Extract the (x, y) coordinate from the center of the cell holding the provided text.  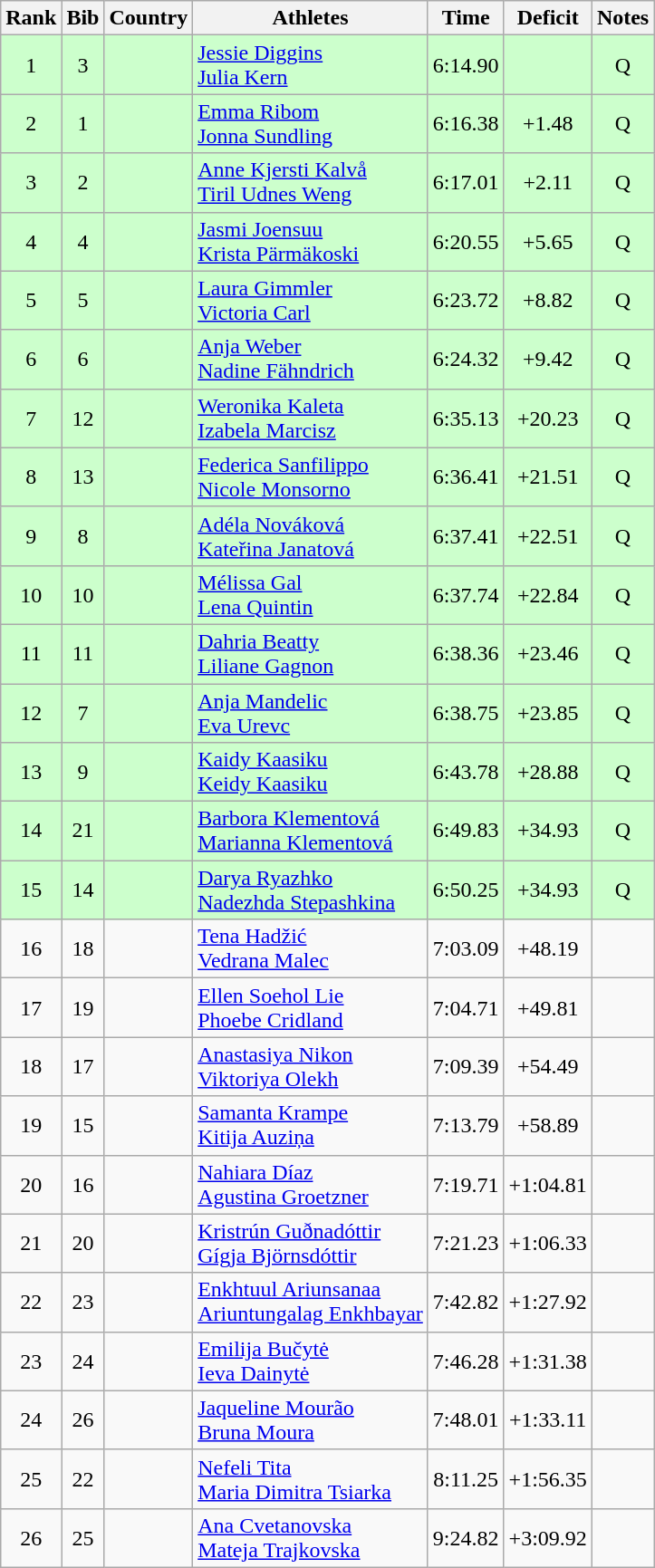
7:19.71 (466, 1185)
Ana CvetanovskaMateja Trajkovska (311, 1538)
6:37.41 (466, 536)
6:38.75 (466, 712)
+22.51 (547, 536)
+49.81 (547, 1007)
6:35.13 (466, 418)
Jasmi JoensuuKrista Pärmäkoski (311, 241)
Anja MandelicEva Urevc (311, 712)
9:24.82 (466, 1538)
6:23.72 (466, 301)
+1:56.35 (547, 1478)
Samanta KrampeKitija Auziņa (311, 1125)
7:46.28 (466, 1361)
+1:27.92 (547, 1303)
Kristrún GuðnadóttirGígja Björnsdóttir (311, 1243)
Adéla NovákováKateřina Janatová (311, 536)
6:36.41 (466, 476)
+1:04.81 (547, 1185)
Anastasiya NikonViktoriya Olekh (311, 1067)
+2.11 (547, 183)
6:38.36 (466, 654)
6:14.90 (466, 65)
6:49.83 (466, 832)
+9.42 (547, 359)
+22.84 (547, 594)
Federica SanfilippoNicole Monsorno (311, 476)
+23.85 (547, 712)
7:21.23 (466, 1243)
+3:09.92 (547, 1538)
7:03.09 (466, 949)
7:48.01 (466, 1420)
Jaqueline MourãoBruna Moura (311, 1420)
Country (149, 18)
Rank (31, 18)
Weronika KaletaIzabela Marcisz (311, 418)
Deficit (547, 18)
6:50.25 (466, 890)
Dahria BeattyLiliane Gagnon (311, 654)
+5.65 (547, 241)
Athletes (311, 18)
+58.89 (547, 1125)
Tena HadžićVedrana Malec (311, 949)
Laura GimmlerVictoria Carl (311, 301)
6:20.55 (466, 241)
Emilija BučytėIeva Dainytė (311, 1361)
+48.19 (547, 949)
7:42.82 (466, 1303)
+1:31.38 (547, 1361)
+1:33.11 (547, 1420)
6:37.74 (466, 594)
Barbora KlementováMarianna Klementová (311, 832)
Ellen Soehol LiePhoebe Cridland (311, 1007)
Jessie DigginsJulia Kern (311, 65)
6:16.38 (466, 123)
7:04.71 (466, 1007)
Nefeli TitaMaria Dimitra Tsiarka (311, 1478)
Emma RibomJonna Sundling (311, 123)
Enkhtuul AriunsanaaAriuntungalag Enkhbayar (311, 1303)
6:24.32 (466, 359)
7:13.79 (466, 1125)
8:11.25 (466, 1478)
Anja WeberNadine Fähndrich (311, 359)
Time (466, 18)
6:17.01 (466, 183)
+21.51 (547, 476)
Darya RyazhkoNadezhda Stepashkina (311, 890)
6:43.78 (466, 772)
+8.82 (547, 301)
Notes (622, 18)
Mélissa GalLena Quintin (311, 594)
+1:06.33 (547, 1243)
+23.46 (547, 654)
Nahiara DíazAgustina Groetzner (311, 1185)
Anne Kjersti KalvåTiril Udnes Weng (311, 183)
Bib (83, 18)
+54.49 (547, 1067)
Kaidy KaasikuKeidy Kaasiku (311, 772)
7:09.39 (466, 1067)
+28.88 (547, 772)
+1.48 (547, 123)
+20.23 (547, 418)
